Provide the (x, y) coordinate of the cell's center where the given text is located.  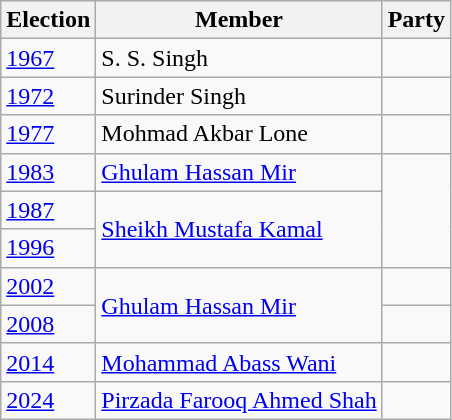
1996 (48, 248)
Sheikh Mustafa Kamal (239, 229)
1983 (48, 172)
2008 (48, 324)
S. S. Singh (239, 58)
Mohmad Akbar Lone (239, 134)
2024 (48, 400)
2014 (48, 362)
Election (48, 20)
Pirzada Farooq Ahmed Shah (239, 400)
Party (416, 20)
Mohammad Abass Wani (239, 362)
1977 (48, 134)
1967 (48, 58)
2002 (48, 286)
1972 (48, 96)
1987 (48, 210)
Surinder Singh (239, 96)
Member (239, 20)
